Pinpoint the cell where the given text exists, returning its [X, Y] midpoint coordinate. 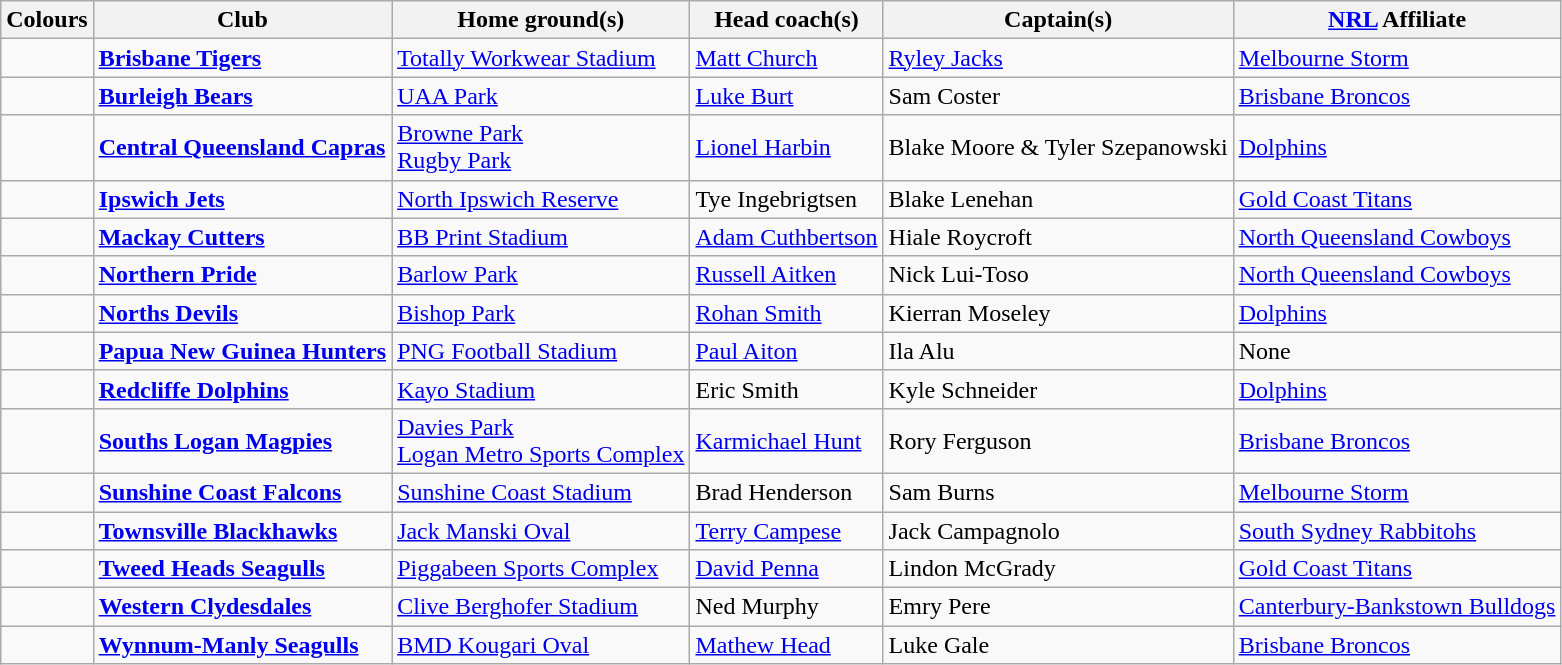
Rory Ferguson [1058, 440]
UAA Park [541, 96]
BB Print Stadium [541, 237]
Captain(s) [1058, 20]
Ryley Jacks [1058, 58]
Sam Coster [1058, 96]
Papua New Guinea Hunters [242, 351]
Emry Pere [1058, 607]
Mathew Head [786, 645]
Kayo Stadium [541, 389]
Jack Campagnolo [1058, 531]
NRL Affiliate [1397, 20]
Mackay Cutters [242, 237]
South Sydney Rabbitohs [1397, 531]
Blake Moore & Tyler Szepanowski [1058, 148]
Western Clydesdales [242, 607]
Bishop Park [541, 313]
Kierran Moseley [1058, 313]
Hiale Roycroft [1058, 237]
Barlow Park [541, 275]
Wynnum-Manly Seagulls [242, 645]
Townsville Blackhawks [242, 531]
PNG Football Stadium [541, 351]
Brisbane Tigers [242, 58]
Adam Cuthbertson [786, 237]
Lionel Harbin [786, 148]
Sunshine Coast Falcons [242, 492]
Luke Burt [786, 96]
Karmichael Hunt [786, 440]
Browne ParkRugby Park [541, 148]
Blake Lenehan [1058, 199]
Norths Devils [242, 313]
Terry Campese [786, 531]
None [1397, 351]
Brad Henderson [786, 492]
Colours [47, 20]
Luke Gale [1058, 645]
Tye Ingebrigtsen [786, 199]
Paul Aiton [786, 351]
Tweed Heads Seagulls [242, 569]
Kyle Schneider [1058, 389]
Davies ParkLogan Metro Sports Complex [541, 440]
Russell Aitken [786, 275]
Club [242, 20]
Lindon McGrady [1058, 569]
Head coach(s) [786, 20]
Eric Smith [786, 389]
Central Queensland Capras [242, 148]
Burleigh Bears [242, 96]
Rohan Smith [786, 313]
North Ipswich Reserve [541, 199]
Souths Logan Magpies [242, 440]
BMD Kougari Oval [541, 645]
Northern Pride [242, 275]
Redcliffe Dolphins [242, 389]
Home ground(s) [541, 20]
Nick Lui-Toso [1058, 275]
Canterbury-Bankstown Bulldogs [1397, 607]
Jack Manski Oval [541, 531]
Matt Church [786, 58]
Sam Burns [1058, 492]
Ila Alu [1058, 351]
Ipswich Jets [242, 199]
Clive Berghofer Stadium [541, 607]
Sunshine Coast Stadium [541, 492]
David Penna [786, 569]
Piggabeen Sports Complex [541, 569]
Totally Workwear Stadium [541, 58]
Ned Murphy [786, 607]
